Determine the [X, Y] coordinate at the center of the cell enclosing the given text.  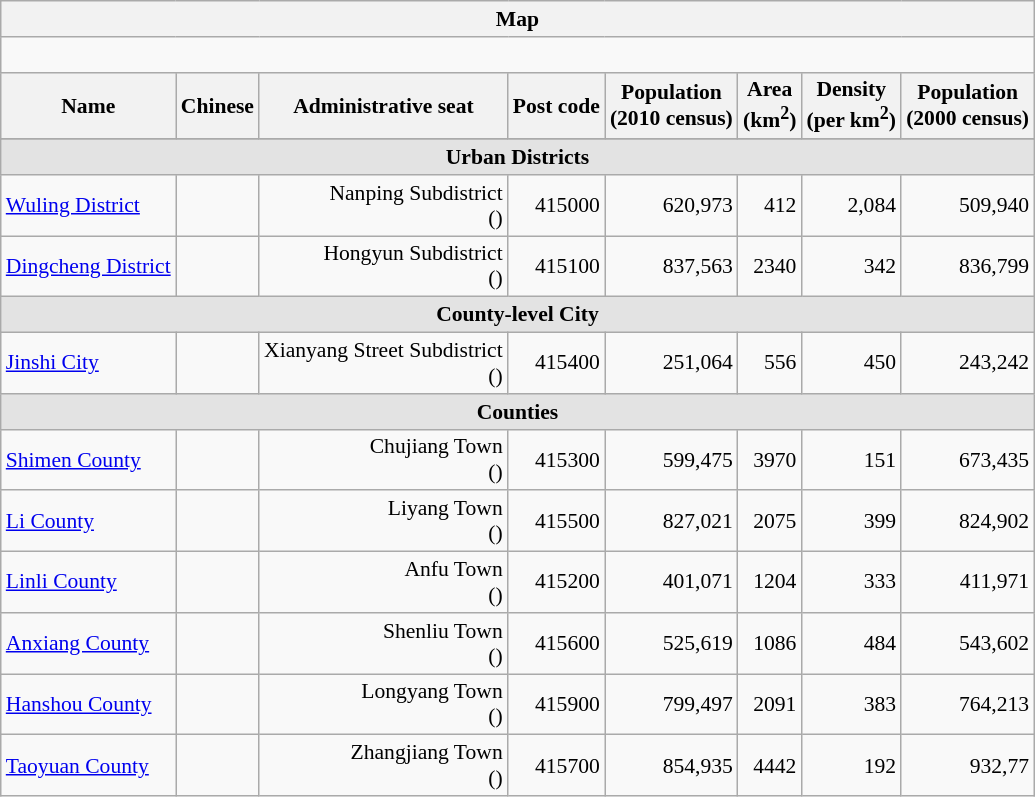
Population(2000 census) [968, 106]
2,084 [851, 206]
Post code [556, 106]
Hongyun Subdistrict() [384, 266]
415500 [556, 522]
Chinese [218, 106]
1086 [770, 644]
151 [851, 460]
Urban Districts [518, 157]
799,497 [672, 704]
Counties [518, 412]
Taoyuan County [88, 766]
415000 [556, 206]
4442 [770, 766]
Administrative seat [384, 106]
620,973 [672, 206]
Li County [88, 522]
Map [518, 19]
824,902 [968, 522]
764,213 [968, 704]
383 [851, 704]
415900 [556, 704]
Wuling District [88, 206]
599,475 [672, 460]
Shenliu Town() [384, 644]
932,77 [968, 766]
333 [851, 582]
Area(km2) [770, 106]
Liyang Town() [384, 522]
837,563 [672, 266]
525,619 [672, 644]
673,435 [968, 460]
Zhangjiang Town() [384, 766]
Nanping Subdistrict() [384, 206]
243,242 [968, 364]
Dingcheng District [88, 266]
450 [851, 364]
Hanshou County [88, 704]
509,940 [968, 206]
2075 [770, 522]
415400 [556, 364]
399 [851, 522]
Linli County [88, 582]
411,971 [968, 582]
Population(2010 census) [672, 106]
Anxiang County [88, 644]
Density(per km2) [851, 106]
836,799 [968, 266]
Name [88, 106]
County-level City [518, 315]
1204 [770, 582]
543,602 [968, 644]
192 [851, 766]
342 [851, 266]
2340 [770, 266]
Chujiang Town() [384, 460]
Xianyang Street Subdistrict() [384, 364]
401,071 [672, 582]
415300 [556, 460]
Anfu Town() [384, 582]
415700 [556, 766]
Jinshi City [88, 364]
2091 [770, 704]
415600 [556, 644]
854,935 [672, 766]
Shimen County [88, 460]
556 [770, 364]
251,064 [672, 364]
827,021 [672, 522]
Longyang Town() [384, 704]
412 [770, 206]
415200 [556, 582]
3970 [770, 460]
484 [851, 644]
415100 [556, 266]
